Capture the cell that displays the provided text and extract its (x, y) central coordinate. 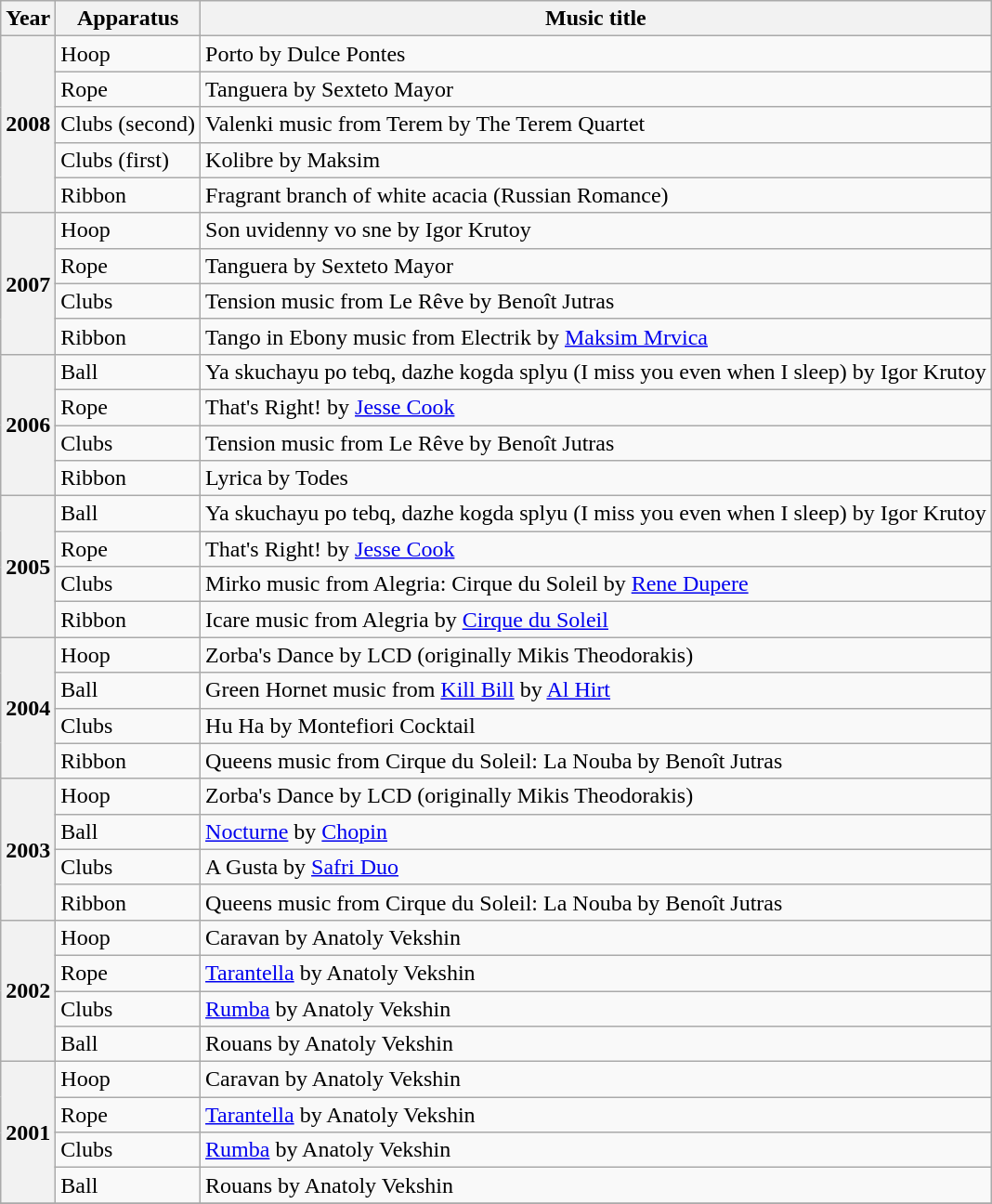
Hu Ha by Montefiori Cocktail (596, 726)
A Gusta by Safri Duo (596, 867)
Lyrica by Todes (596, 478)
Nocturne by Chopin (596, 831)
Valenki music from Terem by The Terem Quartet (596, 124)
2006 (28, 425)
Son uvidenny vo sne by Igor Krutoy (596, 230)
Mirko music from Alegria: Cirque du Soleil by Rene Dupere (596, 584)
Apparatus (128, 19)
Green Hornet music from Kill Bill by Al Hirt (596, 690)
Tango in Ebony music from Electrik by Maksim Mrvica (596, 336)
2001 (28, 1132)
2008 (28, 124)
Clubs (second) (128, 124)
Porto by Dulce Pontes (596, 54)
2003 (28, 849)
2007 (28, 283)
Clubs (first) (128, 160)
2002 (28, 990)
2005 (28, 567)
2004 (28, 708)
Kolibre by Maksim (596, 160)
Music title (596, 19)
Year (28, 19)
Fragrant branch of white acacia (Russian Romance) (596, 195)
Icare music from Alegria by Cirque du Soleil (596, 620)
